Determine the [x, y] coordinate at the center of the cell enclosing the given text.  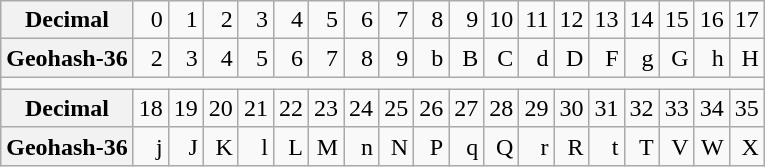
30 [572, 108]
M [326, 146]
35 [746, 108]
n [362, 146]
33 [676, 108]
10 [502, 20]
T [642, 146]
K [220, 146]
R [572, 146]
N [396, 146]
27 [466, 108]
1 [186, 20]
D [572, 58]
13 [606, 20]
22 [290, 108]
28 [502, 108]
32 [642, 108]
W [712, 146]
17 [746, 20]
29 [536, 108]
V [676, 146]
C [502, 58]
J [186, 146]
15 [676, 20]
21 [256, 108]
t [606, 146]
11 [536, 20]
31 [606, 108]
b [432, 58]
0 [150, 20]
L [290, 146]
h [712, 58]
B [466, 58]
34 [712, 108]
d [536, 58]
G [676, 58]
l [256, 146]
24 [362, 108]
23 [326, 108]
F [606, 58]
H [746, 58]
18 [150, 108]
r [536, 146]
j [150, 146]
Q [502, 146]
19 [186, 108]
16 [712, 20]
20 [220, 108]
P [432, 146]
26 [432, 108]
q [466, 146]
X [746, 146]
12 [572, 20]
25 [396, 108]
g [642, 58]
14 [642, 20]
